Locate the cell with the specified text and output its [X, Y] center coordinate. 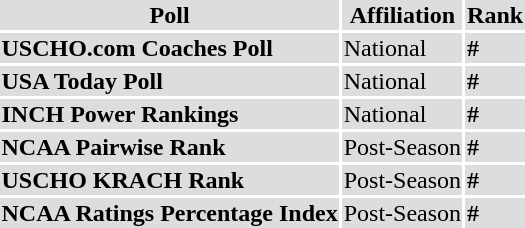
INCH Power Rankings [170, 114]
USCHO.com Coaches Poll [170, 48]
NCAA Ratings Percentage Index [170, 213]
USCHO KRACH Rank [170, 180]
NCAA Pairwise Rank [170, 147]
Affiliation [402, 15]
USA Today Poll [170, 81]
Poll [170, 15]
Rank [496, 15]
